Identify which cell holds the provided text, then report its [X, Y] central coordinate. 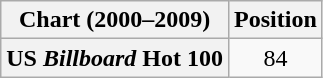
84 [276, 58]
Chart (2000–2009) [115, 20]
Position [276, 20]
US Billboard Hot 100 [115, 58]
